Provide the (x, y) coordinate of the cell's center where the given text is located.  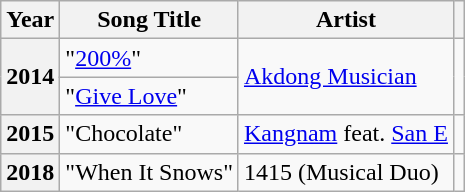
1415 (Musical Duo) (346, 172)
"When It Snows" (150, 172)
2014 (30, 77)
"Give Love" (150, 96)
Year (30, 20)
Artist (346, 20)
Kangnam feat. San E (346, 134)
Akdong Musician (346, 77)
"200%" (150, 58)
2015 (30, 134)
"Chocolate" (150, 134)
2018 (30, 172)
Song Title (150, 20)
